Identify which cell holds the provided text, then report its (x, y) central coordinate. 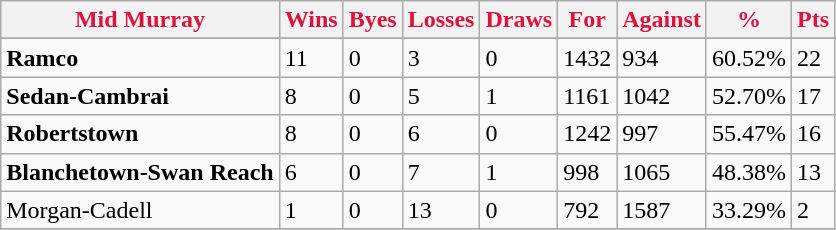
1042 (662, 96)
1161 (588, 96)
3 (441, 58)
52.70% (748, 96)
60.52% (748, 58)
% (748, 20)
48.38% (748, 172)
For (588, 20)
Pts (814, 20)
998 (588, 172)
Sedan-Cambrai (140, 96)
Blanchetown-Swan Reach (140, 172)
Morgan-Cadell (140, 210)
16 (814, 134)
Losses (441, 20)
Draws (519, 20)
Against (662, 20)
11 (311, 58)
55.47% (748, 134)
Wins (311, 20)
1432 (588, 58)
17 (814, 96)
5 (441, 96)
22 (814, 58)
Byes (372, 20)
Robertstown (140, 134)
1587 (662, 210)
33.29% (748, 210)
934 (662, 58)
1242 (588, 134)
792 (588, 210)
Mid Murray (140, 20)
997 (662, 134)
7 (441, 172)
Ramco (140, 58)
2 (814, 210)
1065 (662, 172)
